From the cell containing the given text, extract its center point as [x, y] coordinate. 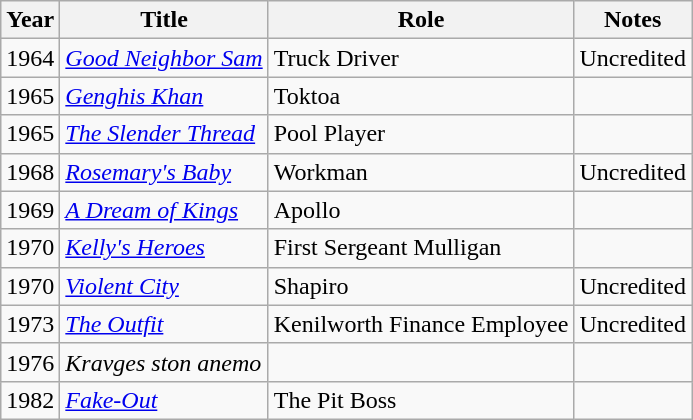
Title [164, 20]
Kravges ston anemo [164, 362]
A Dream of Kings [164, 210]
Truck Driver [421, 58]
1964 [30, 58]
1976 [30, 362]
1968 [30, 172]
Fake-Out [164, 400]
Year [30, 20]
1973 [30, 324]
1969 [30, 210]
Pool Player [421, 134]
The Slender Thread [164, 134]
The Pit Boss [421, 400]
Role [421, 20]
Shapiro [421, 286]
Notes [633, 20]
The Outfit [164, 324]
Apollo [421, 210]
Kelly's Heroes [164, 248]
Workman [421, 172]
First Sergeant Mulligan [421, 248]
Kenilworth Finance Employee [421, 324]
Genghis Khan [164, 96]
1982 [30, 400]
Toktoa [421, 96]
Good Neighbor Sam [164, 58]
Rosemary's Baby [164, 172]
Violent City [164, 286]
